Search for the cell housing the specified text and yield its [X, Y] center coordinate. 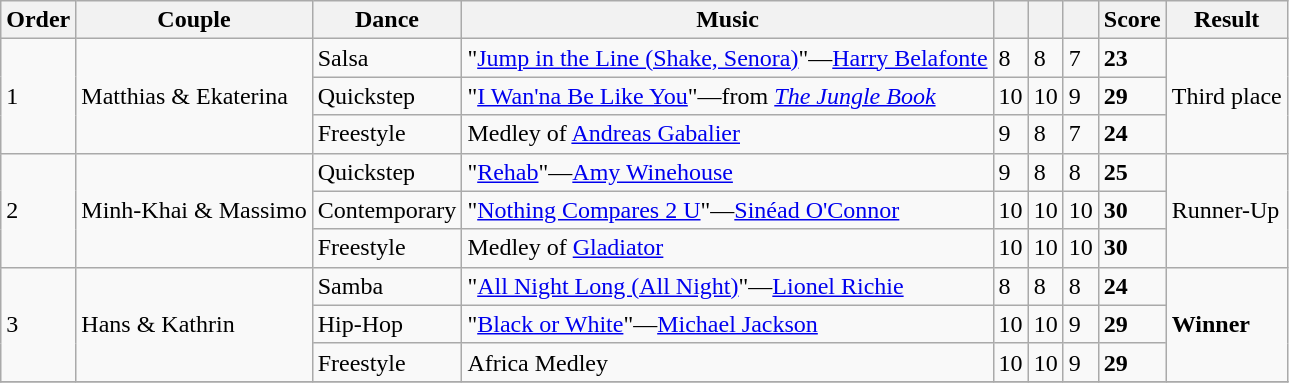
Salsa [387, 58]
"Black or White"—Michael Jackson [728, 324]
Score [1132, 20]
Dance [387, 20]
Africa Medley [728, 362]
Minh-Khai & Massimo [194, 210]
Runner-Up [1226, 210]
Music [728, 20]
25 [1132, 172]
"All Night Long (All Night)"—Lionel Richie [728, 286]
Samba [387, 286]
Contemporary [387, 210]
1 [38, 96]
"Rehab"—Amy Winehouse [728, 172]
Hans & Kathrin [194, 324]
Third place [1226, 96]
"I Wan'na Be Like You"—from The Jungle Book [728, 96]
Result [1226, 20]
"Nothing Compares 2 U"—Sinéad O'Connor [728, 210]
Medley of Gladiator [728, 248]
Order [38, 20]
2 [38, 210]
Hip-Hop [387, 324]
Winner [1226, 324]
23 [1132, 58]
Medley of Andreas Gabalier [728, 134]
Couple [194, 20]
"Jump in the Line (Shake, Senora)"—Harry Belafonte [728, 58]
3 [38, 324]
Matthias & Ekaterina [194, 96]
